Identify which cell holds the provided text, then report its (x, y) central coordinate. 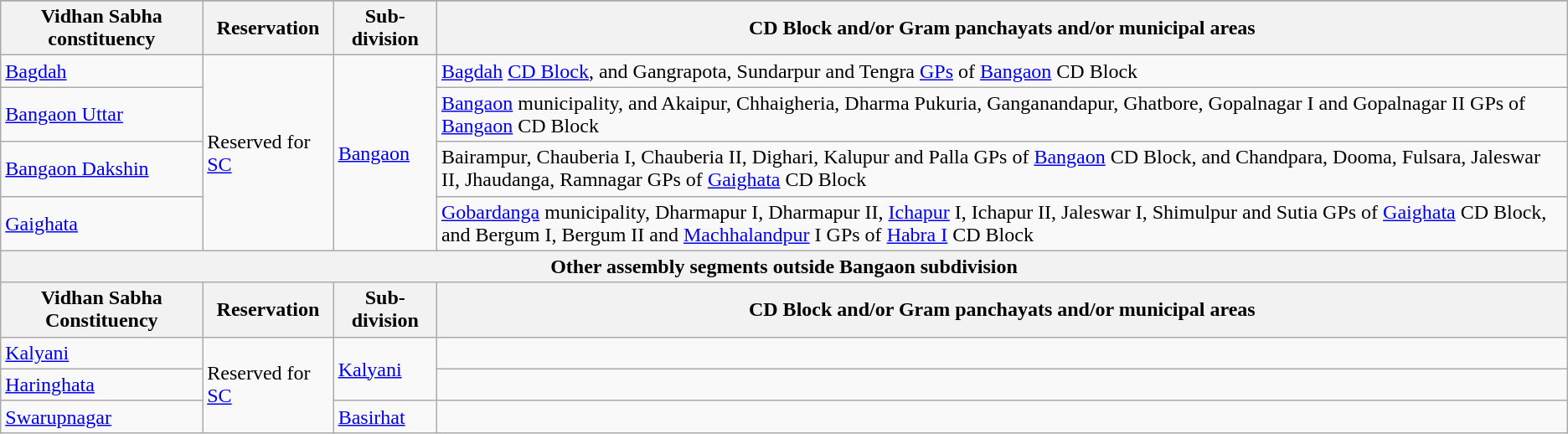
Vidhan Sabha Constituency (102, 310)
Gaighata (102, 223)
Haringhata (102, 385)
Vidhan Sabha constituency (102, 28)
Bangaon municipality, and Akaipur, Chhaigheria, Dharma Pukuria, Ganganandapur, Ghatbore, Gopalnagar I and Gopalnagar II GPs of Bangaon CD Block (1002, 114)
Other assembly segments outside Bangaon subdivision (784, 266)
Bagdah (102, 71)
Swarupnagar (102, 416)
Basirhat (385, 416)
Bangaon Dakshin (102, 169)
Bangaon (385, 152)
Bagdah CD Block, and Gangrapota, Sundarpur and Tengra GPs of Bangaon CD Block (1002, 71)
Bangaon Uttar (102, 114)
